Return [x, y] of the center of cell containing provided text 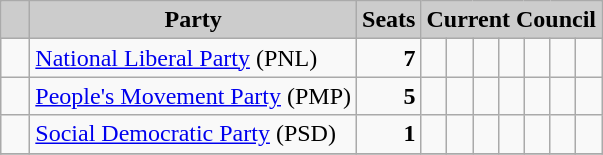
National Liberal Party (PNL) [194, 58]
People's Movement Party (PMP) [194, 96]
Party [194, 20]
Social Democratic Party (PSD) [194, 134]
5 [389, 96]
Seats [389, 20]
7 [389, 58]
1 [389, 134]
Current Council [512, 20]
